Search for the cell housing the specified text and yield its (x, y) center coordinate. 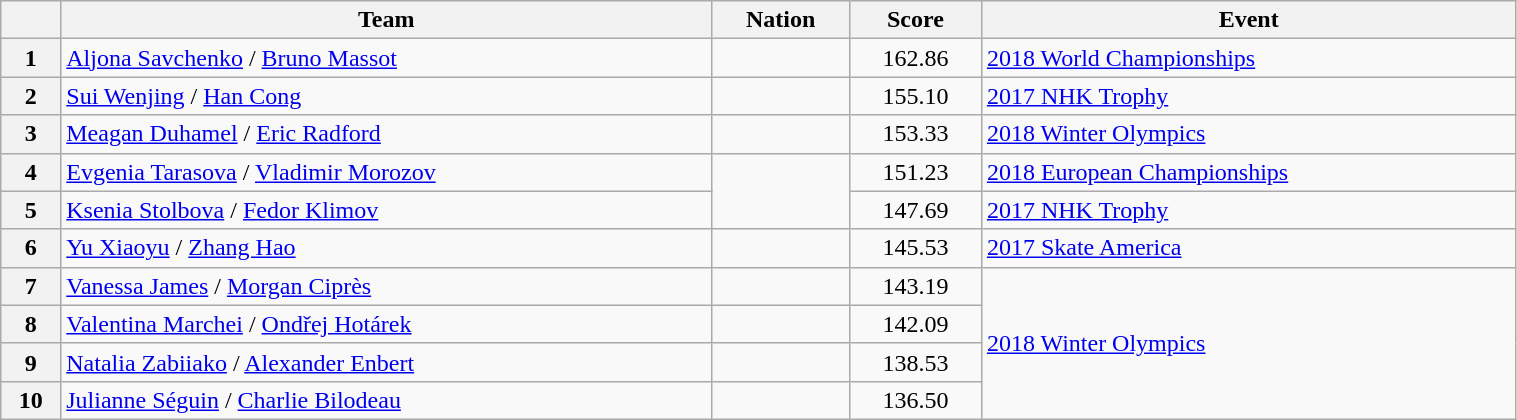
8 (31, 324)
Event (1248, 20)
3 (31, 134)
147.69 (915, 210)
9 (31, 362)
145.53 (915, 248)
2018 World Championships (1248, 58)
5 (31, 210)
Ksenia Stolbova / Fedor Klimov (386, 210)
2018 European Championships (1248, 172)
136.50 (915, 400)
Valentina Marchei / Ondřej Hotárek (386, 324)
142.09 (915, 324)
Meagan Duhamel / Eric Radford (386, 134)
10 (31, 400)
Sui Wenjing / Han Cong (386, 96)
Yu Xiaoyu / Zhang Hao (386, 248)
Nation (781, 20)
2017 Skate America (1248, 248)
7 (31, 286)
Team (386, 20)
4 (31, 172)
151.23 (915, 172)
6 (31, 248)
155.10 (915, 96)
Aljona Savchenko / Bruno Massot (386, 58)
Evgenia Tarasova / Vladimir Morozov (386, 172)
138.53 (915, 362)
162.86 (915, 58)
1 (31, 58)
2 (31, 96)
Score (915, 20)
Natalia Zabiiako / Alexander Enbert (386, 362)
153.33 (915, 134)
Vanessa James / Morgan Ciprès (386, 286)
Julianne Séguin / Charlie Bilodeau (386, 400)
143.19 (915, 286)
